Return the [X, Y] coordinate for the center point of the cell that contains the specified text.  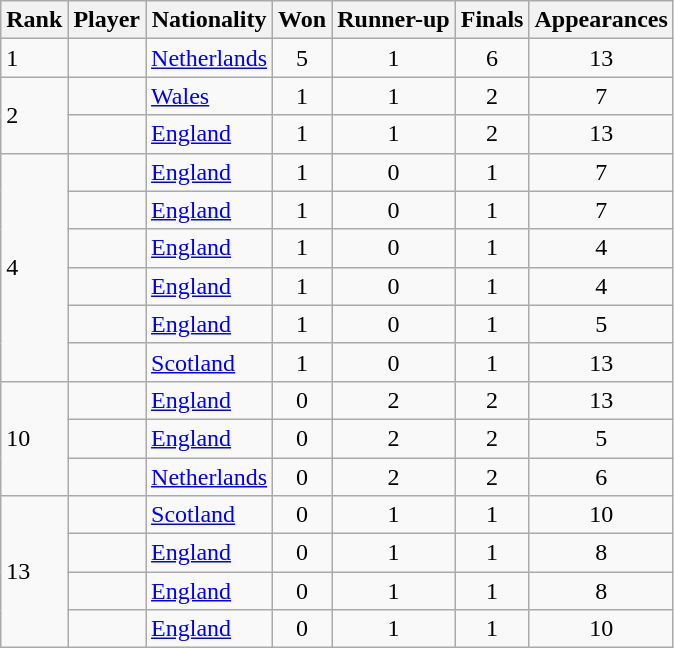
Rank [34, 20]
Finals [492, 20]
Won [302, 20]
Nationality [210, 20]
Runner-up [394, 20]
Wales [210, 96]
Appearances [601, 20]
Player [107, 20]
